Identify which cell holds the provided text, then report its (x, y) central coordinate. 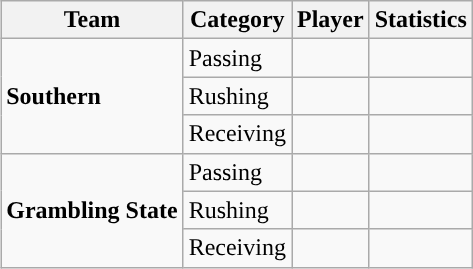
Statistics (420, 20)
Southern (92, 96)
Category (237, 20)
Grambling State (92, 210)
Team (92, 20)
Player (331, 20)
